Output the [X, Y] coordinate of the center of the cell containing the given text.  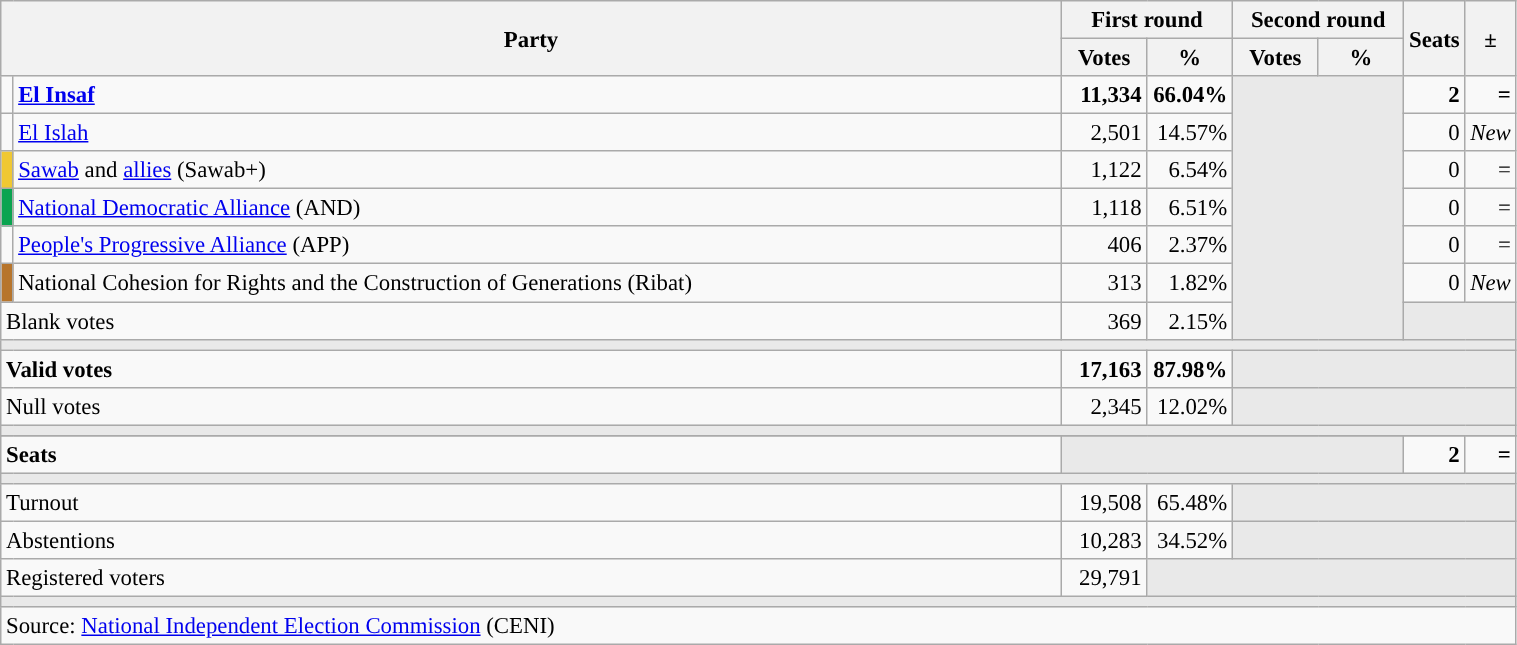
11,334 [1104, 95]
± [1490, 38]
1.82% [1190, 283]
6.51% [1190, 208]
65.48% [1190, 503]
Blank votes [532, 321]
Sawab and allies (Sawab+) [537, 170]
369 [1104, 321]
Abstentions [532, 540]
19,508 [1104, 503]
El Islah [537, 133]
Second round [1318, 20]
10,283 [1104, 540]
First round [1146, 20]
1,118 [1104, 208]
El Insaf [537, 95]
12.02% [1190, 406]
National Cohesion for Rights and the Construction of Generations (Ribat) [537, 283]
Registered voters [532, 578]
2.15% [1190, 321]
2,345 [1104, 406]
Null votes [532, 406]
2.37% [1190, 245]
National Democratic Alliance (AND) [537, 208]
1,122 [1104, 170]
87.98% [1190, 369]
29,791 [1104, 578]
34.52% [1190, 540]
Party [532, 38]
Valid votes [532, 369]
People's Progressive Alliance (APP) [537, 245]
Turnout [532, 503]
Source: National Independent Election Commission (CENI) [758, 626]
66.04% [1190, 95]
313 [1104, 283]
406 [1104, 245]
17,163 [1104, 369]
14.57% [1190, 133]
6.54% [1190, 170]
2,501 [1104, 133]
